Extract the (X, Y) coordinate from the center of the cell holding the provided text.  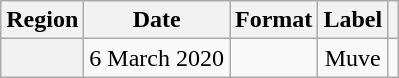
6 March 2020 (157, 58)
Format (274, 20)
Muve (353, 58)
Region (42, 20)
Label (353, 20)
Date (157, 20)
